Capture the cell that displays the provided text and extract its (x, y) central coordinate. 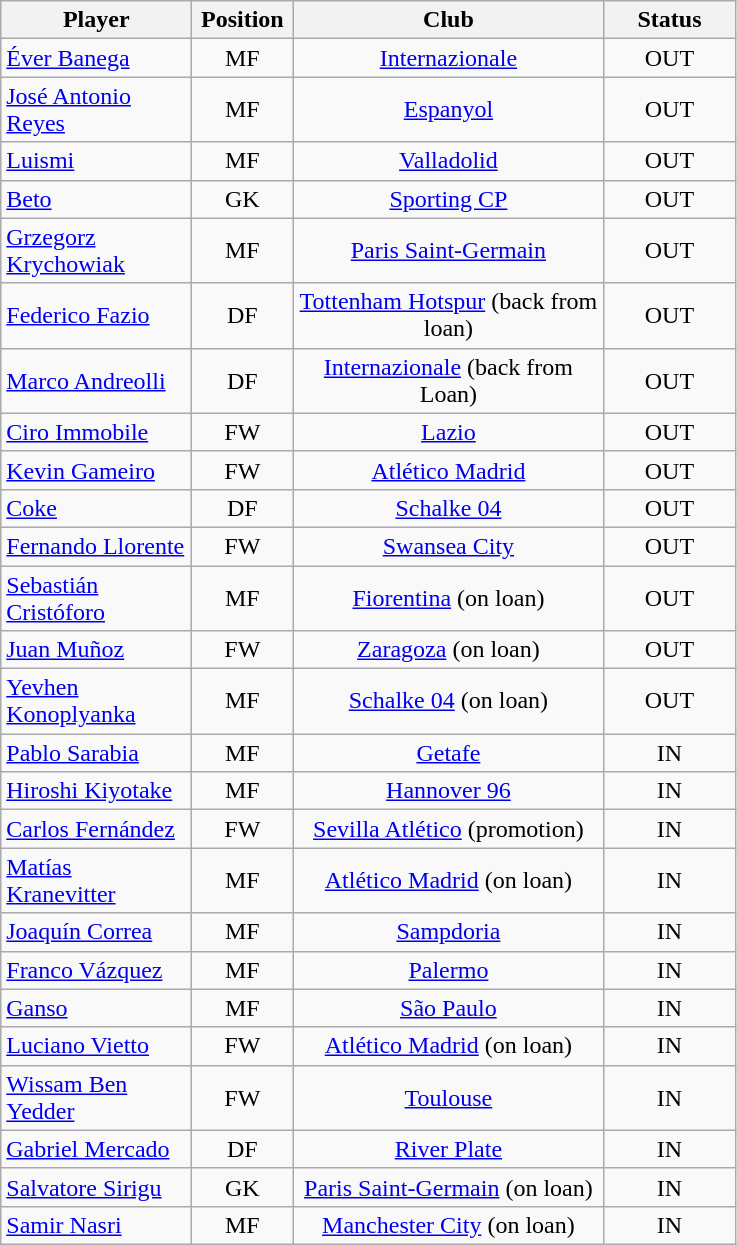
Sevilla Atlético (promotion) (448, 829)
Kevin Gameiro (96, 470)
Grzegorz Krychowiak (96, 250)
Position (242, 20)
Fiorentina (on loan) (448, 598)
Player (96, 20)
Valladolid (448, 161)
Hannover 96 (448, 791)
Status (670, 20)
Getafe (448, 753)
Samir Nasri (96, 1225)
José Antonio Reyes (96, 110)
Manchester City (on loan) (448, 1225)
Luciano Vietto (96, 1046)
Lazio (448, 432)
Matías Kranevitter (96, 880)
Salvatore Sirigu (96, 1187)
Swansea City (448, 546)
Joaquín Correa (96, 932)
Pablo Sarabia (96, 753)
Sporting CP (448, 199)
Gabriel Mercado (96, 1149)
Beto (96, 199)
Palermo (448, 970)
Paris Saint-Germain (on loan) (448, 1187)
Internazionale (448, 58)
Éver Banega (96, 58)
Schalke 04 (448, 508)
Hiroshi Kiyotake (96, 791)
Schalke 04 (on loan) (448, 702)
São Paulo (448, 1008)
Sampdoria (448, 932)
Sebastián Cristóforo (96, 598)
Yevhen Konoplyanka (96, 702)
Carlos Fernández (96, 829)
Tottenham Hotspur (back from loan) (448, 316)
Fernando Llorente (96, 546)
Luismi (96, 161)
Toulouse (448, 1098)
River Plate (448, 1149)
Club (448, 20)
Ciro Immobile (96, 432)
Marco Andreolli (96, 380)
Juan Muñoz (96, 650)
Zaragoza (on loan) (448, 650)
Atlético Madrid (448, 470)
Franco Vázquez (96, 970)
Internazionale (back from Loan) (448, 380)
Paris Saint-Germain (448, 250)
Espanyol (448, 110)
Ganso (96, 1008)
Wissam Ben Yedder (96, 1098)
Federico Fazio (96, 316)
Coke (96, 508)
